Capture the cell that displays the provided text and extract its [X, Y] central coordinate. 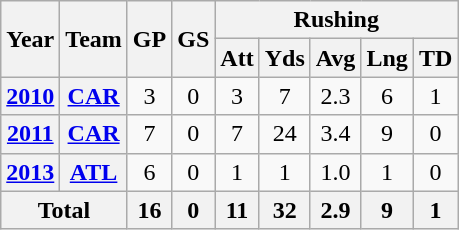
1.0 [336, 172]
Total [64, 210]
GP [149, 39]
2.9 [336, 210]
2013 [30, 172]
Team [94, 39]
Lng [387, 58]
Att [237, 58]
Avg [336, 58]
GS [194, 39]
3.4 [336, 134]
Yds [284, 58]
16 [149, 210]
TD [435, 58]
11 [237, 210]
32 [284, 210]
24 [284, 134]
2010 [30, 96]
2011 [30, 134]
Rushing [336, 20]
ATL [94, 172]
Year [30, 39]
2.3 [336, 96]
